Search for the cell housing the specified text and yield its (X, Y) center coordinate. 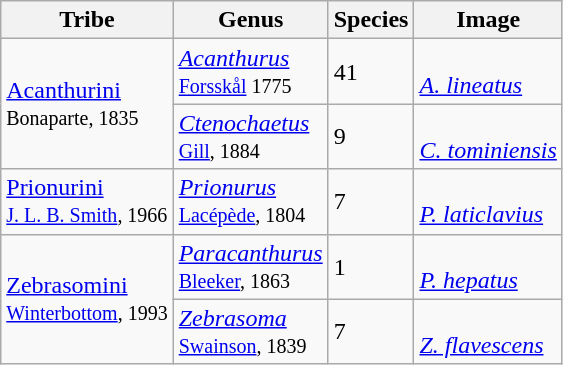
Image (488, 20)
A. lineatus (488, 72)
C. tominiensis (488, 136)
Genus (250, 20)
PrionurusLacépède, 1804 (250, 202)
1 (371, 266)
AcanthuriniBonaparte, 1835 (87, 104)
ZebrasominiWinterbottom, 1993 (87, 299)
Tribe (87, 20)
9 (371, 136)
P. hepatus (488, 266)
PrionuriniJ. L. B. Smith, 1966 (87, 202)
41 (371, 72)
ZebrasomaSwainson, 1839 (250, 332)
AcanthurusForsskål 1775 (250, 72)
P. laticlavius (488, 202)
ParacanthurusBleeker, 1863 (250, 266)
CtenochaetusGill, 1884 (250, 136)
Z. flavescens (488, 332)
Species (371, 20)
